Identify which cell holds the provided text, then report its (X, Y) central coordinate. 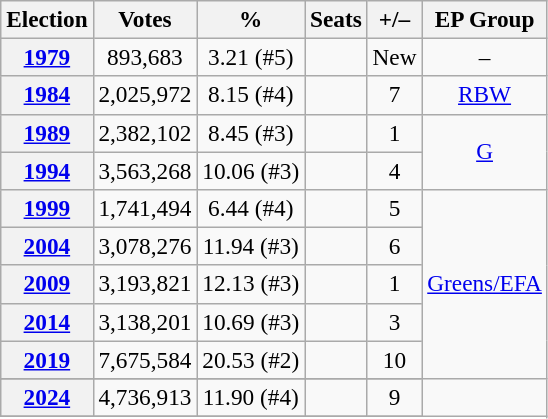
7 (394, 95)
9 (394, 397)
RBW (484, 95)
3,078,276 (145, 246)
1979 (47, 57)
1,741,494 (145, 208)
8.45 (#3) (251, 133)
3,138,201 (145, 322)
% (251, 19)
7,675,584 (145, 359)
Greens/EFA (484, 284)
2,382,102 (145, 133)
Seats (336, 19)
3.21 (#5) (251, 57)
Election (47, 19)
11.94 (#3) (251, 246)
3,193,821 (145, 284)
– (484, 57)
1989 (47, 133)
893,683 (145, 57)
+/– (394, 19)
3,563,268 (145, 170)
12.13 (#3) (251, 284)
1994 (47, 170)
EP Group (484, 19)
10 (394, 359)
10.69 (#3) (251, 322)
8.15 (#4) (251, 95)
6.44 (#4) (251, 208)
20.53 (#2) (251, 359)
4,736,913 (145, 397)
New (394, 57)
2019 (47, 359)
4 (394, 170)
1999 (47, 208)
5 (394, 208)
10.06 (#3) (251, 170)
G (484, 152)
1984 (47, 95)
2024 (47, 397)
11.90 (#4) (251, 397)
2014 (47, 322)
2,025,972 (145, 95)
2004 (47, 246)
2009 (47, 284)
Votes (145, 19)
3 (394, 322)
6 (394, 246)
